Locate the cell with the specified text and output its [X, Y] center coordinate. 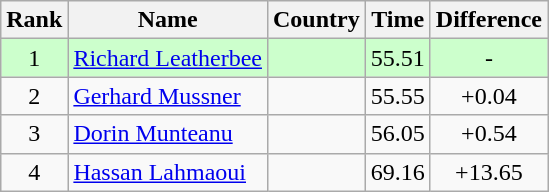
56.05 [398, 134]
+13.65 [488, 172]
+0.04 [488, 96]
55.55 [398, 96]
+0.54 [488, 134]
Dorin Munteanu [168, 134]
69.16 [398, 172]
4 [34, 172]
1 [34, 58]
3 [34, 134]
Richard Leatherbee [168, 58]
Difference [488, 20]
Name [168, 20]
Gerhard Mussner [168, 96]
- [488, 58]
Time [398, 20]
2 [34, 96]
Rank [34, 20]
55.51 [398, 58]
Hassan Lahmaoui [168, 172]
Country [316, 20]
